Identify which cell holds the provided text, then report its [X, Y] central coordinate. 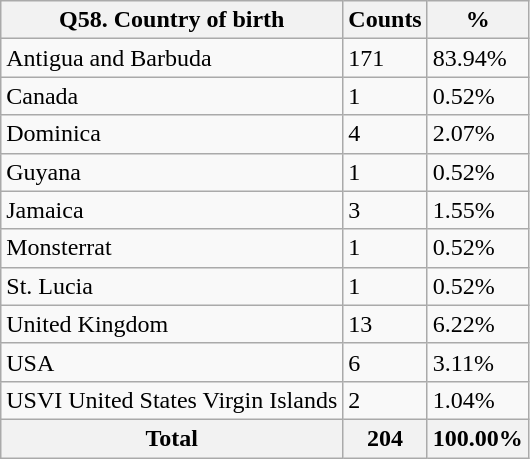
2.07% [478, 134]
3.11% [478, 362]
Counts [385, 20]
Dominica [172, 134]
United Kingdom [172, 324]
2 [385, 400]
Guyana [172, 172]
6 [385, 362]
100.00% [478, 438]
4 [385, 134]
171 [385, 58]
Jamaica [172, 210]
Canada [172, 96]
Monsterrat [172, 248]
1.55% [478, 210]
204 [385, 438]
83.94% [478, 58]
Antigua and Barbuda [172, 58]
3 [385, 210]
6.22% [478, 324]
% [478, 20]
USA [172, 362]
1.04% [478, 400]
Q58. Country of birth [172, 20]
USVI United States Virgin Islands [172, 400]
13 [385, 324]
Total [172, 438]
St. Lucia [172, 286]
